Determine the [x, y] coordinate at the center of the cell enclosing the given text.  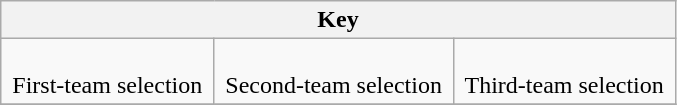
Key [338, 20]
Second-team selection [334, 72]
Third-team selection [564, 72]
First-team selection [108, 72]
